Find where the given text appears and provide that cell's center as [X, Y] coordinate. 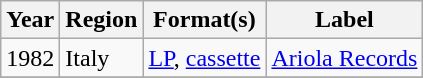
Ariola Records [344, 58]
Label [344, 20]
LP, cassette [204, 58]
1982 [30, 58]
Region [102, 20]
Format(s) [204, 20]
Year [30, 20]
Italy [102, 58]
